Return the (x, y) coordinate for the center point of the cell that contains the specified text.  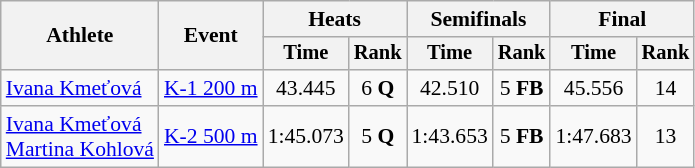
1:45.073 (306, 136)
Event (211, 36)
45.556 (593, 88)
1:47.683 (593, 136)
K-1 200 m (211, 88)
5 Q (378, 136)
Final (622, 19)
Semifinals (478, 19)
Heats (335, 19)
1:43.653 (449, 136)
Ivana Kmeťová (80, 88)
K-2 500 m (211, 136)
13 (666, 136)
14 (666, 88)
42.510 (449, 88)
Ivana KmeťováMartina Kohlová (80, 136)
Athlete (80, 36)
43.445 (306, 88)
6 Q (378, 88)
